Scan for the cell matching the given text and deliver its (x, y) coordinate at center. 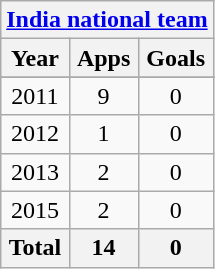
Goals (176, 58)
14 (104, 248)
Year (35, 58)
2012 (35, 134)
1 (104, 134)
2015 (35, 210)
2011 (35, 96)
India national team (107, 20)
9 (104, 96)
2013 (35, 172)
Total (35, 248)
Apps (104, 58)
